Search for the cell housing the specified text and yield its [x, y] center coordinate. 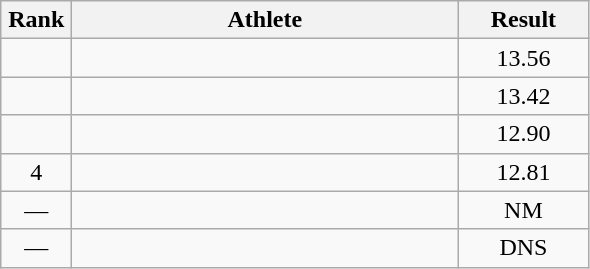
13.56 [524, 58]
4 [36, 172]
NM [524, 210]
Result [524, 20]
DNS [524, 248]
12.90 [524, 134]
Athlete [265, 20]
13.42 [524, 96]
Rank [36, 20]
12.81 [524, 172]
